Capture the cell that displays the provided text and extract its [x, y] central coordinate. 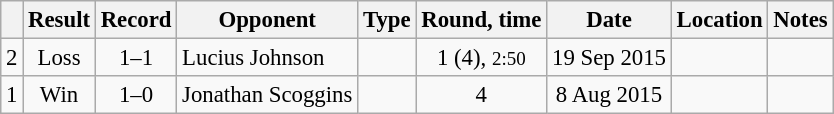
Location [720, 20]
Type [387, 20]
1 [12, 95]
Loss [60, 58]
Notes [800, 20]
1 (4), 2:50 [482, 58]
4 [482, 95]
Win [60, 95]
Jonathan Scoggins [268, 95]
8 Aug 2015 [609, 95]
Round, time [482, 20]
Record [136, 20]
Lucius Johnson [268, 58]
1–0 [136, 95]
2 [12, 58]
19 Sep 2015 [609, 58]
1–1 [136, 58]
Result [60, 20]
Opponent [268, 20]
Date [609, 20]
